Detect which cell encompasses the target text, then output its [X, Y] center coordinate. 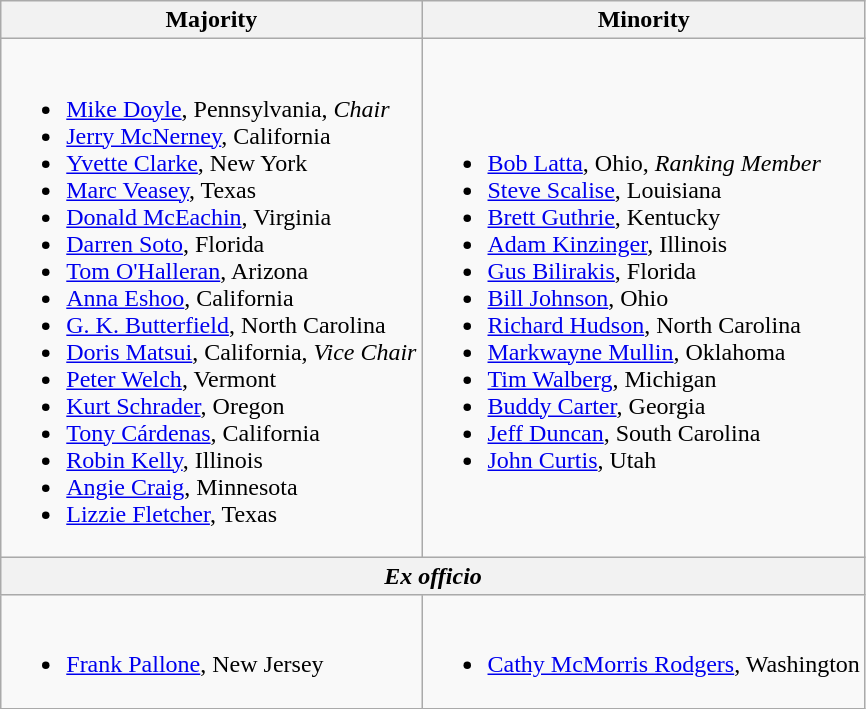
Cathy McMorris Rodgers, Washington [644, 652]
Majority [212, 20]
Ex officio [434, 576]
Minority [644, 20]
Frank Pallone, New Jersey [212, 652]
